Scan for the cell matching the given text and deliver its [X, Y] coordinate at center. 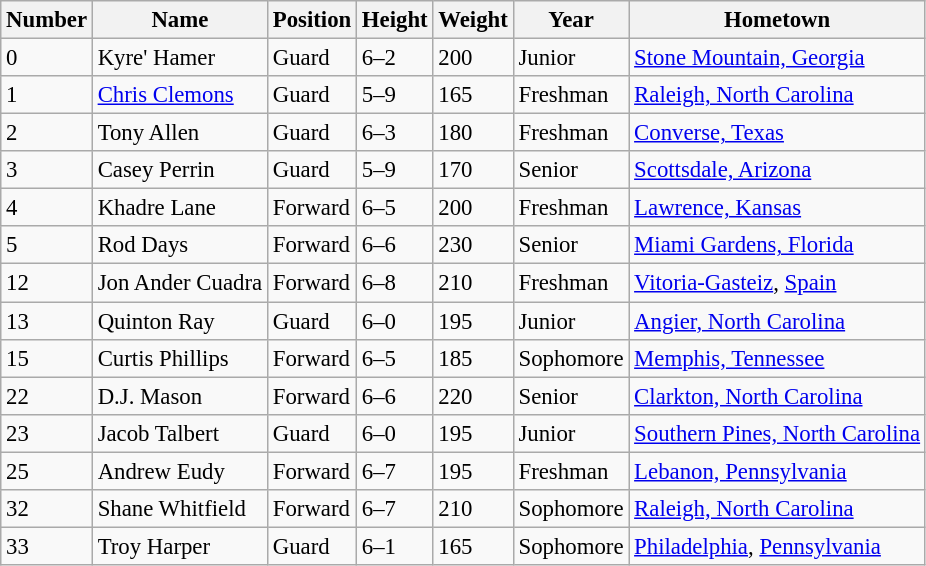
170 [473, 170]
220 [473, 396]
D.J. Mason [180, 396]
Scottsdale, Arizona [778, 170]
Vitoria-Gasteiz, Spain [778, 283]
Tony Allen [180, 133]
Jon Ander Cuadra [180, 283]
2 [47, 133]
6–2 [395, 58]
Converse, Texas [778, 133]
Miami Gardens, Florida [778, 245]
Kyre' Hamer [180, 58]
15 [47, 358]
32 [47, 509]
230 [473, 245]
4 [47, 208]
25 [47, 471]
Clarkton, North Carolina [778, 396]
Memphis, Tennessee [778, 358]
Quinton Ray [180, 321]
33 [47, 546]
6–1 [395, 546]
Khadre Lane [180, 208]
Year [571, 20]
Number [47, 20]
Andrew Eudy [180, 471]
Name [180, 20]
23 [47, 433]
6–8 [395, 283]
Philadelphia, Pennsylvania [778, 546]
Jacob Talbert [180, 433]
Height [395, 20]
6–3 [395, 133]
1 [47, 95]
Angier, North Carolina [778, 321]
12 [47, 283]
Rod Days [180, 245]
Chris Clemons [180, 95]
Lebanon, Pennsylvania [778, 471]
Stone Mountain, Georgia [778, 58]
3 [47, 170]
185 [473, 358]
Troy Harper [180, 546]
Casey Perrin [180, 170]
0 [47, 58]
Position [312, 20]
Weight [473, 20]
Hometown [778, 20]
5 [47, 245]
180 [473, 133]
13 [47, 321]
Shane Whitfield [180, 509]
22 [47, 396]
Curtis Phillips [180, 358]
Southern Pines, North Carolina [778, 433]
Lawrence, Kansas [778, 208]
